For the text-containing cell, return its midpoint in [x, y] coordinate format. 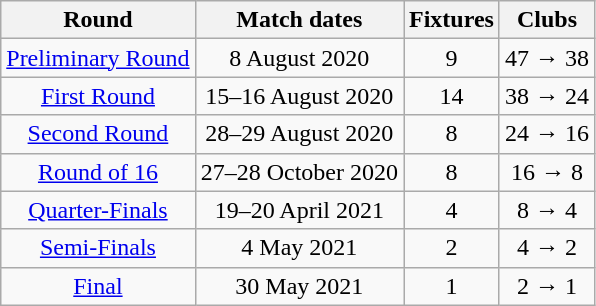
38 → 24 [546, 96]
Match dates [299, 20]
Final [98, 286]
2 [452, 248]
8 August 2020 [299, 58]
Round of 16 [98, 172]
Fixtures [452, 20]
9 [452, 58]
4 [452, 210]
1 [452, 286]
30 May 2021 [299, 286]
19–20 April 2021 [299, 210]
16 → 8 [546, 172]
First Round [98, 96]
Round [98, 20]
Semi-Finals [98, 248]
Second Round [98, 134]
Quarter-Finals [98, 210]
4 → 2 [546, 248]
47 → 38 [546, 58]
Clubs [546, 20]
4 May 2021 [299, 248]
24 → 16 [546, 134]
14 [452, 96]
27–28 October 2020 [299, 172]
15–16 August 2020 [299, 96]
Preliminary Round [98, 58]
8 → 4 [546, 210]
2 → 1 [546, 286]
28–29 August 2020 [299, 134]
